Extract the (X, Y) coordinate from the center of the cell holding the provided text.  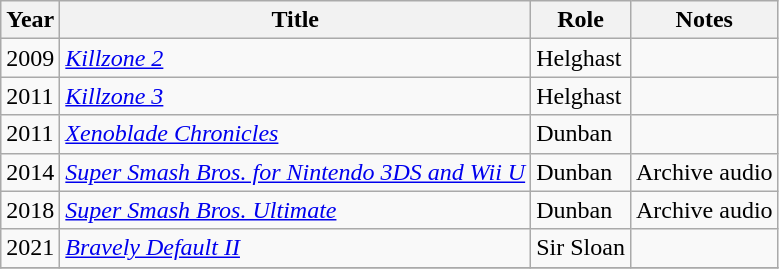
Super Smash Bros. for Nintendo 3DS and Wii U (296, 172)
Bravely Default II (296, 248)
Sir Sloan (581, 248)
Notes (704, 20)
Killzone 2 (296, 58)
Super Smash Bros. Ultimate (296, 210)
Role (581, 20)
2009 (30, 58)
Year (30, 20)
2021 (30, 248)
2014 (30, 172)
2018 (30, 210)
Title (296, 20)
Xenoblade Chronicles (296, 134)
Killzone 3 (296, 96)
